Identify which cell holds the provided text, then report its (X, Y) central coordinate. 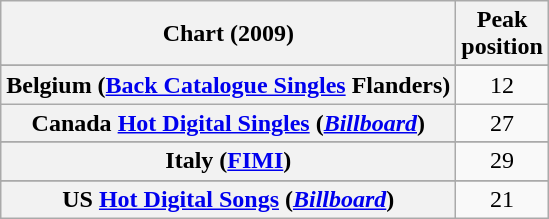
Chart (2009) (228, 34)
Belgium (Back Catalogue Singles Flanders) (228, 85)
Canada Hot Digital Singles (Billboard) (228, 123)
Italy (FIMI) (228, 161)
US Hot Digital Songs (Billboard) (228, 199)
12 (502, 85)
29 (502, 161)
Peakposition (502, 34)
21 (502, 199)
27 (502, 123)
